Locate the cell with the specified text and output its [X, Y] center coordinate. 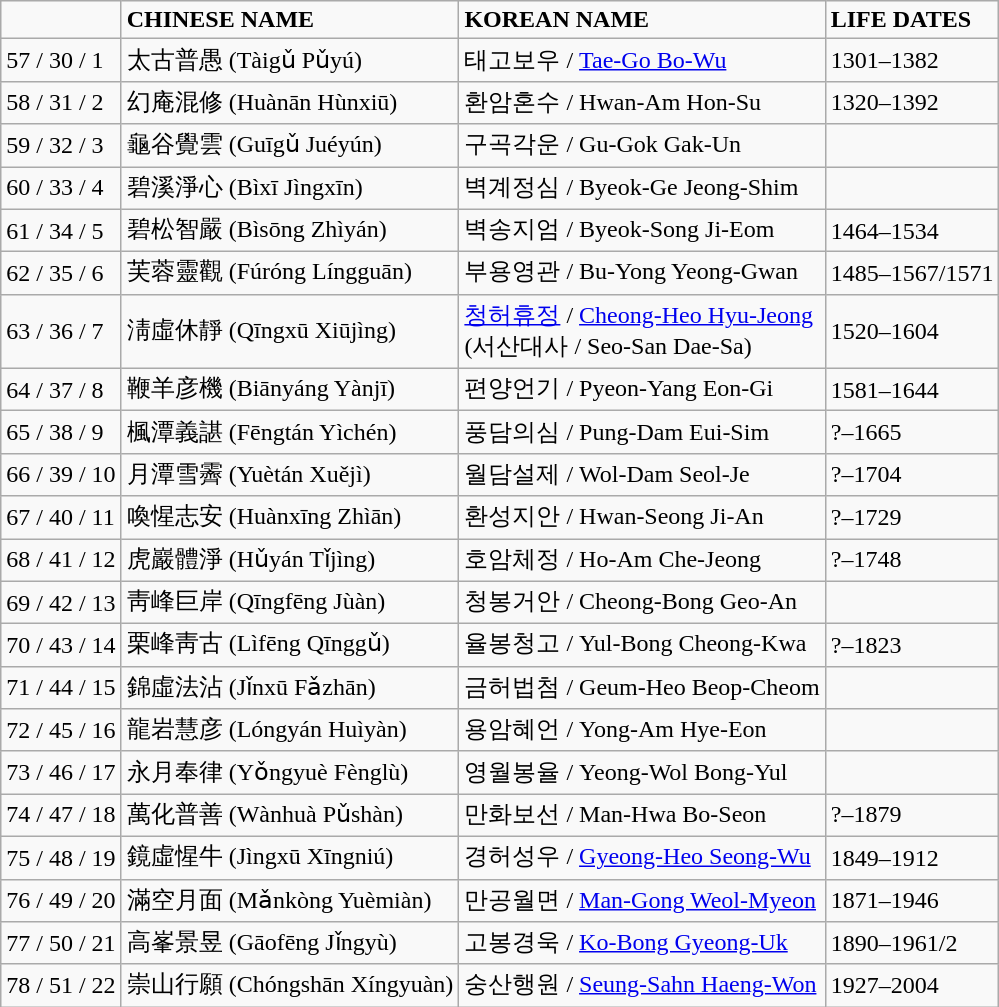
73 / 46 / 17 [61, 772]
경허성우 / Gyeong-Heo Seong-Wu [642, 858]
57 / 30 / 1 [61, 60]
65 / 38 / 9 [61, 432]
호암체정 / Ho-Am Che-Jeong [642, 560]
1520–1604 [912, 331]
율봉청고 / Yul-Bong Cheong-Kwa [642, 646]
楓潭義諶 (Fēngtán Yìchén) [290, 432]
만화보선 / Man-Hwa Bo-Seon [642, 816]
?–1704 [912, 474]
63 / 36 / 7 [61, 331]
76 / 49 / 20 [61, 900]
금허법첨 / Geum-Heo Beop-Cheom [642, 688]
영월봉율 / Yeong-Wol Bong-Yul [642, 772]
68 / 41 / 12 [61, 560]
64 / 37 / 8 [61, 390]
喚惺志安 (Huànxīng Zhìān) [290, 518]
碧松智嚴 (Bìsōng Zhìyán) [290, 230]
1927–2004 [912, 986]
청허휴정 / Cheong-Heo Hyu-Jeong(서산대사 / Seo-San Dae-Sa) [642, 331]
환암혼수 / Hwan-Am Hon-Su [642, 102]
高峯景昱 (Gāofēng Jǐngyù) [290, 944]
太古普愚 (Tàigǔ Pǔyú) [290, 60]
?–1729 [912, 518]
69 / 42 / 13 [61, 602]
74 / 47 / 18 [61, 816]
龍岩慧彦 (Lóngyán Huìyàn) [290, 730]
鏡虛惺牛 (Jìngxū Xīngniú) [290, 858]
월담설제 / Wol-Dam Seol-Je [642, 474]
75 / 48 / 19 [61, 858]
1871–1946 [912, 900]
환성지안 / Hwan-Seong Ji-An [642, 518]
LIFE DATES [912, 20]
62 / 35 / 6 [61, 274]
崇山行願 (Chóngshān Xíngyuàn) [290, 986]
?–1879 [912, 816]
풍담의심 / Pung-Dam Eui-Sim [642, 432]
1485–1567/1571 [912, 274]
1890–1961/2 [912, 944]
벽송지엄 / Byeok-Song Ji-Eom [642, 230]
芙蓉靈觀 (Fúróng Língguān) [290, 274]
1849–1912 [912, 858]
용암혜언 / Yong-Am Hye-Eon [642, 730]
CHINESE NAME [290, 20]
태고보우 / Tae-Go Bo-Wu [642, 60]
청봉거안 / Cheong-Bong Geo-An [642, 602]
숭산행원 / Seung-Sahn Haeng-Won [642, 986]
편양언기 / Pyeon-Yang Eon-Gi [642, 390]
淸虛休靜 (Qīngxū Xiūjìng) [290, 331]
78 / 51 / 22 [61, 986]
龜谷覺雲 (Guīgǔ Juéyún) [290, 146]
栗峰靑古 (Lìfēng Qīnggǔ) [290, 646]
72 / 45 / 16 [61, 730]
滿空月面 (Mǎnkòng Yuèmiàn) [290, 900]
1320–1392 [912, 102]
幻庵混修 (Huànān Hùnxiū) [290, 102]
66 / 39 / 10 [61, 474]
61 / 34 / 5 [61, 230]
1464–1534 [912, 230]
59 / 32 / 3 [61, 146]
77 / 50 / 21 [61, 944]
?–1748 [912, 560]
만공월면 / Man-Gong Weol-Myeon [642, 900]
靑峰巨岸 (Qīngfēng Jùàn) [290, 602]
1581–1644 [912, 390]
70 / 43 / 14 [61, 646]
碧溪淨心 (Bìxī Jìngxīn) [290, 188]
벽계정심 / Byeok-Ge Jeong-Shim [642, 188]
?–1665 [912, 432]
1301–1382 [912, 60]
?–1823 [912, 646]
60 / 33 / 4 [61, 188]
萬化普善 (Wànhuà Pǔshàn) [290, 816]
月潭雪霽 (Yuètán Xuějì) [290, 474]
虎巖體淨 (Hǔyán Tǐjìng) [290, 560]
67 / 40 / 11 [61, 518]
고봉경욱 / Ko-Bong Gyeong-Uk [642, 944]
永月奉律 (Yǒngyuè Fènglù) [290, 772]
鞭羊彦機 (Biānyáng Yànjī) [290, 390]
71 / 44 / 15 [61, 688]
부용영관 / Bu-Yong Yeong-Gwan [642, 274]
錦虛法沾 (Jǐnxū Fǎzhān) [290, 688]
58 / 31 / 2 [61, 102]
구곡각운 / Gu-Gok Gak-Un [642, 146]
KOREAN NAME [642, 20]
